Find where the given text appears and provide that cell's center as (X, Y) coordinate. 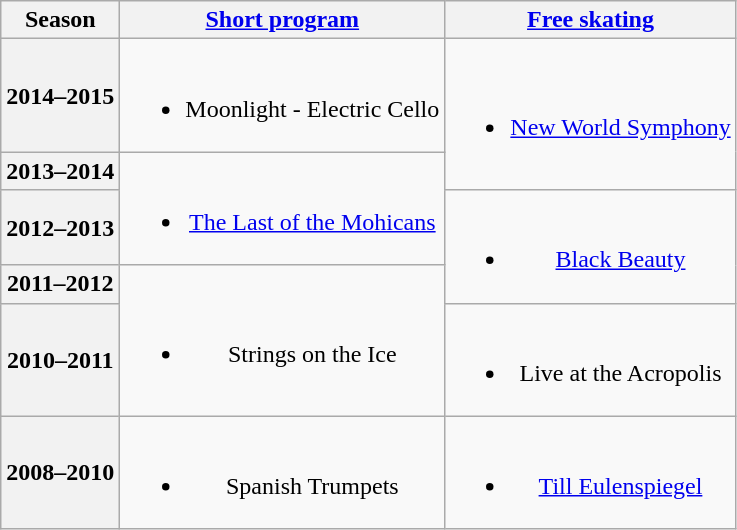
Till Eulenspiegel (590, 472)
2008–2010 (60, 472)
2013–2014 (60, 171)
The Last of the Mohicans (282, 208)
Live at the Acropolis (590, 360)
Strings on the Ice (282, 340)
New World Symphony (590, 114)
Free skating (590, 20)
Season (60, 20)
2014–2015 (60, 96)
Moonlight - Electric Cello (282, 96)
2010–2011 (60, 360)
2012–2013 (60, 228)
Spanish Trumpets (282, 472)
Black Beauty (590, 246)
2011–2012 (60, 284)
Short program (282, 20)
